Scan for the cell matching the given text and deliver its [x, y] coordinate at center. 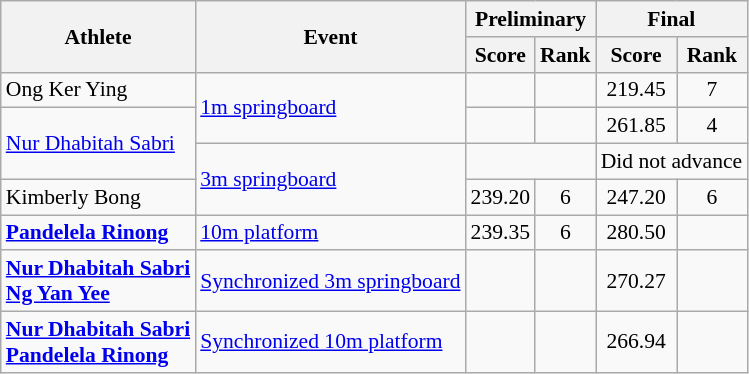
Nur Dhabitah SabriNg Yan Yee [98, 282]
3m springboard [330, 180]
Final [672, 19]
239.35 [500, 233]
Pandelela Rinong [98, 233]
Ong Ker Ying [98, 90]
219.45 [636, 90]
270.27 [636, 282]
280.50 [636, 233]
Synchronized 10m platform [330, 342]
1m springboard [330, 108]
7 [712, 90]
247.20 [636, 197]
Kimberly Bong [98, 197]
Did not advance [672, 162]
Preliminary [531, 19]
Nur Dhabitah Sabri [98, 144]
266.94 [636, 342]
10m platform [330, 233]
239.20 [500, 197]
Nur Dhabitah SabriPandelela Rinong [98, 342]
Synchronized 3m springboard [330, 282]
Event [330, 36]
Athlete [98, 36]
4 [712, 126]
261.85 [636, 126]
